Capture the cell that displays the provided text and extract its (X, Y) central coordinate. 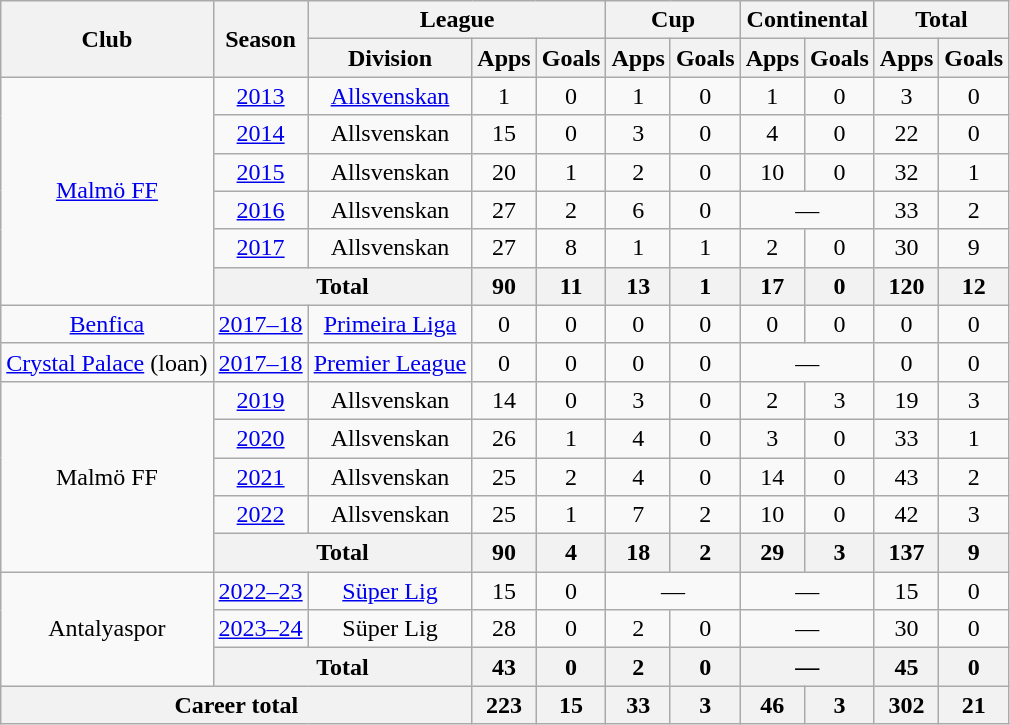
42 (906, 515)
Continental (807, 20)
19 (906, 400)
Division (390, 58)
7 (638, 515)
2016 (260, 210)
26 (504, 438)
2015 (260, 172)
32 (906, 172)
45 (906, 667)
League (457, 20)
Crystal Palace (loan) (107, 362)
302 (906, 705)
Season (260, 39)
8 (571, 248)
2013 (260, 96)
28 (504, 629)
12 (974, 286)
46 (772, 705)
2021 (260, 477)
11 (571, 286)
223 (504, 705)
Benfica (107, 324)
Premier League (390, 362)
20 (504, 172)
2020 (260, 438)
2022–23 (260, 591)
21 (974, 705)
2017 (260, 248)
2023–24 (260, 629)
Primeira Liga (390, 324)
18 (638, 553)
Antalyaspor (107, 629)
2022 (260, 515)
Club (107, 39)
137 (906, 553)
17 (772, 286)
2014 (260, 134)
22 (906, 134)
2019 (260, 400)
Cup (673, 20)
13 (638, 286)
29 (772, 553)
Career total (236, 705)
6 (638, 210)
120 (906, 286)
